Find where the given text appears and provide that cell's center as [x, y] coordinate. 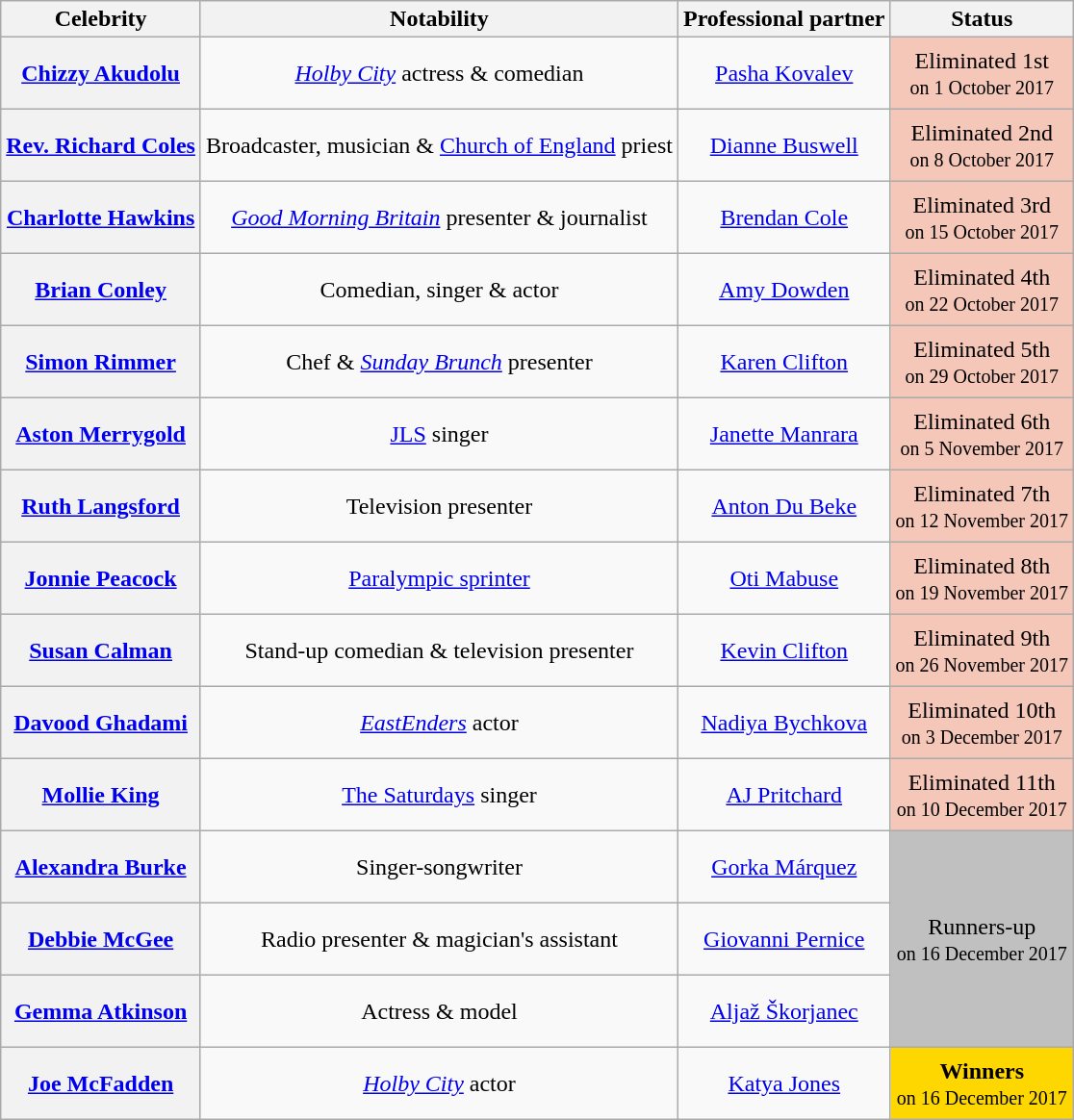
Radio presenter & magician's assistant [439, 939]
Actress & model [439, 1012]
Pasha Kovalev [783, 73]
Paralympic sprinter [439, 579]
Eliminated 9thon 26 November 2017 [982, 650]
Gorka Márquez [783, 868]
Professional partner [783, 19]
Gemma Atkinson [101, 1012]
Comedian, singer & actor [439, 291]
Debbie McGee [101, 939]
Eliminated 10thon 3 December 2017 [982, 724]
Notability [439, 19]
Good Morning Britain presenter & journalist [439, 217]
Eliminated 1ston 1 October 2017 [982, 73]
Eliminated 7thon 12 November 2017 [982, 506]
Stand-up comedian & television presenter [439, 650]
Eliminated 8thon 19 November 2017 [982, 579]
Eliminated 5thon 29 October 2017 [982, 362]
Eliminated 11thon 10 December 2017 [982, 795]
Dianne Buswell [783, 146]
Kevin Clifton [783, 650]
Janette Manrara [783, 435]
Mollie King [101, 795]
The Saturdays singer [439, 795]
JLS singer [439, 435]
Ruth Langsford [101, 506]
Jonnie Peacock [101, 579]
Amy Dowden [783, 291]
Anton Du Beke [783, 506]
Television presenter [439, 506]
Eliminated 2ndon 8 October 2017 [982, 146]
Chizzy Akudolu [101, 73]
Eliminated 4thon 22 October 2017 [982, 291]
Runners-upon 16 December 2017 [982, 939]
Holby City actress & comedian [439, 73]
Brian Conley [101, 291]
Aljaž Škorjanec [783, 1012]
EastEnders actor [439, 724]
Giovanni Pernice [783, 939]
Broadcaster, musician & Church of England priest [439, 146]
Celebrity [101, 19]
Nadiya Bychkova [783, 724]
Brendan Cole [783, 217]
Davood Ghadami [101, 724]
Joe McFadden [101, 1083]
Aston Merrygold [101, 435]
Simon Rimmer [101, 362]
Alexandra Burke [101, 868]
Karen Clifton [783, 362]
Eliminated 6thon 5 November 2017 [982, 435]
Rev. Richard Coles [101, 146]
Singer-songwriter [439, 868]
Charlotte Hawkins [101, 217]
Holby City actor [439, 1083]
Winnerson 16 December 2017 [982, 1083]
Susan Calman [101, 650]
Eliminated 3rdon 15 October 2017 [982, 217]
Oti Mabuse [783, 579]
Katya Jones [783, 1083]
Chef & Sunday Brunch presenter [439, 362]
Status [982, 19]
AJ Pritchard [783, 795]
